Pinpoint the cell where the given text exists, returning its (x, y) midpoint coordinate. 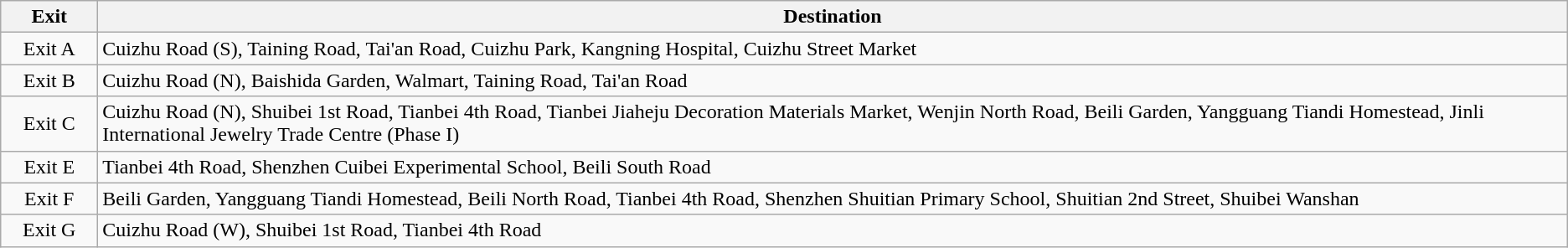
Beili Garden, Yangguang Tiandi Homestead, Beili North Road, Tianbei 4th Road, Shenzhen Shuitian Primary School, Shuitian 2nd Street, Shuibei Wanshan (833, 199)
Exit E (49, 167)
Exit F (49, 199)
Exit (49, 17)
Destination (833, 17)
Exit B (49, 80)
Exit G (49, 230)
Tianbei 4th Road, Shenzhen Cuibei Experimental School, Beili South Road (833, 167)
Cuizhu Road (S), Taining Road, Tai'an Road, Cuizhu Park, Kangning Hospital, Cuizhu Street Market (833, 49)
Exit C (49, 124)
Cuizhu Road (N), Baishida Garden, Walmart, Taining Road, Tai'an Road (833, 80)
Exit A (49, 49)
Cuizhu Road (W), Shuibei 1st Road, Tianbei 4th Road (833, 230)
